From the cell containing the given text, extract its center point as (X, Y) coordinate. 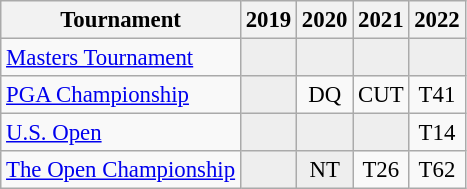
DQ (325, 95)
NT (325, 170)
Tournament (121, 20)
T62 (437, 170)
Masters Tournament (121, 58)
T14 (437, 133)
PGA Championship (121, 95)
T26 (381, 170)
CUT (381, 95)
2020 (325, 20)
The Open Championship (121, 170)
T41 (437, 95)
2019 (268, 20)
2022 (437, 20)
U.S. Open (121, 133)
2021 (381, 20)
